From the cell containing the given text, extract its center point as [X, Y] coordinate. 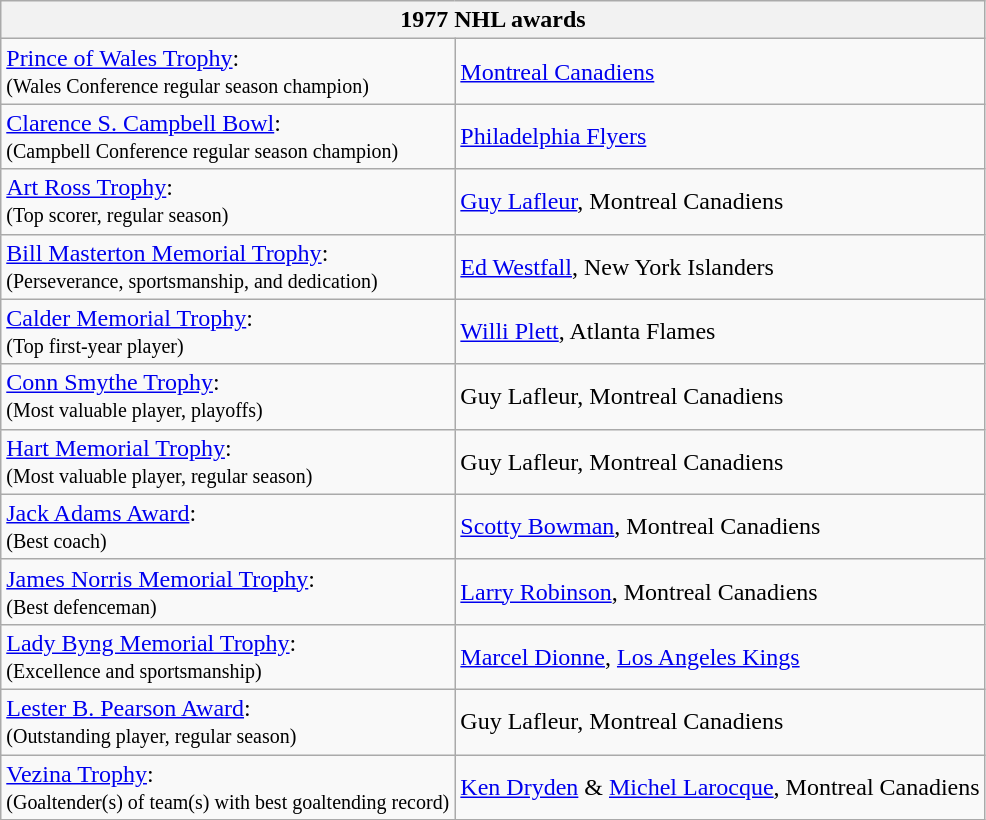
Willi Plett, Atlanta Flames [720, 332]
Ken Dryden & Michel Larocque, Montreal Canadiens [720, 786]
James Norris Memorial Trophy:(Best defenceman) [228, 592]
Clarence S. Campbell Bowl:(Campbell Conference regular season champion) [228, 136]
1977 NHL awards [493, 20]
Conn Smythe Trophy:(Most valuable player, playoffs) [228, 396]
Lester B. Pearson Award:(Outstanding player, regular season) [228, 722]
Scotty Bowman, Montreal Canadiens [720, 526]
Marcel Dionne, Los Angeles Kings [720, 656]
Montreal Canadiens [720, 72]
Ed Westfall, New York Islanders [720, 266]
Prince of Wales Trophy:(Wales Conference regular season champion) [228, 72]
Art Ross Trophy:(Top scorer, regular season) [228, 202]
Hart Memorial Trophy:(Most valuable player, regular season) [228, 462]
Larry Robinson, Montreal Canadiens [720, 592]
Calder Memorial Trophy:(Top first-year player) [228, 332]
Jack Adams Award:(Best coach) [228, 526]
Philadelphia Flyers [720, 136]
Vezina Trophy:(Goaltender(s) of team(s) with best goaltending record) [228, 786]
Bill Masterton Memorial Trophy:(Perseverance, sportsmanship, and dedication) [228, 266]
Lady Byng Memorial Trophy:(Excellence and sportsmanship) [228, 656]
